Find where the given text appears and provide that cell's center as [x, y] coordinate. 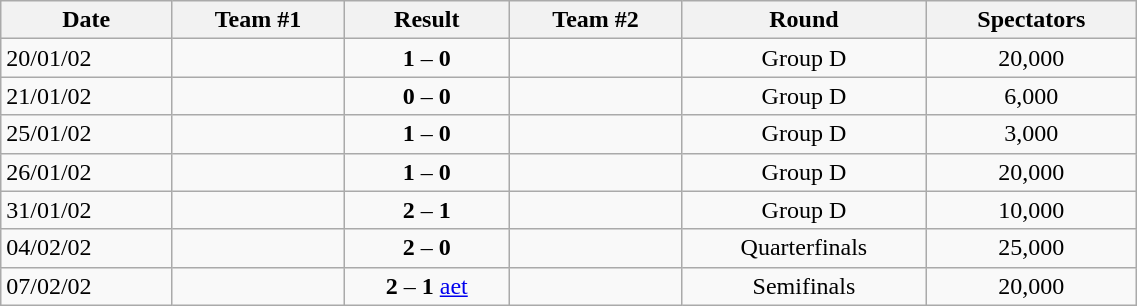
Date [86, 20]
25,000 [1032, 248]
2 – 0 [426, 248]
10,000 [1032, 210]
21/01/02 [86, 96]
Spectators [1032, 20]
Result [426, 20]
6,000 [1032, 96]
Semifinals [804, 286]
0 – 0 [426, 96]
Team #1 [258, 20]
25/01/02 [86, 134]
07/02/02 [86, 286]
2 – 1 [426, 210]
3,000 [1032, 134]
Quarterfinals [804, 248]
26/01/02 [86, 172]
Team #2 [596, 20]
Round [804, 20]
04/02/02 [86, 248]
31/01/02 [86, 210]
2 – 1 aet [426, 286]
20/01/02 [86, 58]
